Locate the cell with the specified text and output its [X, Y] center coordinate. 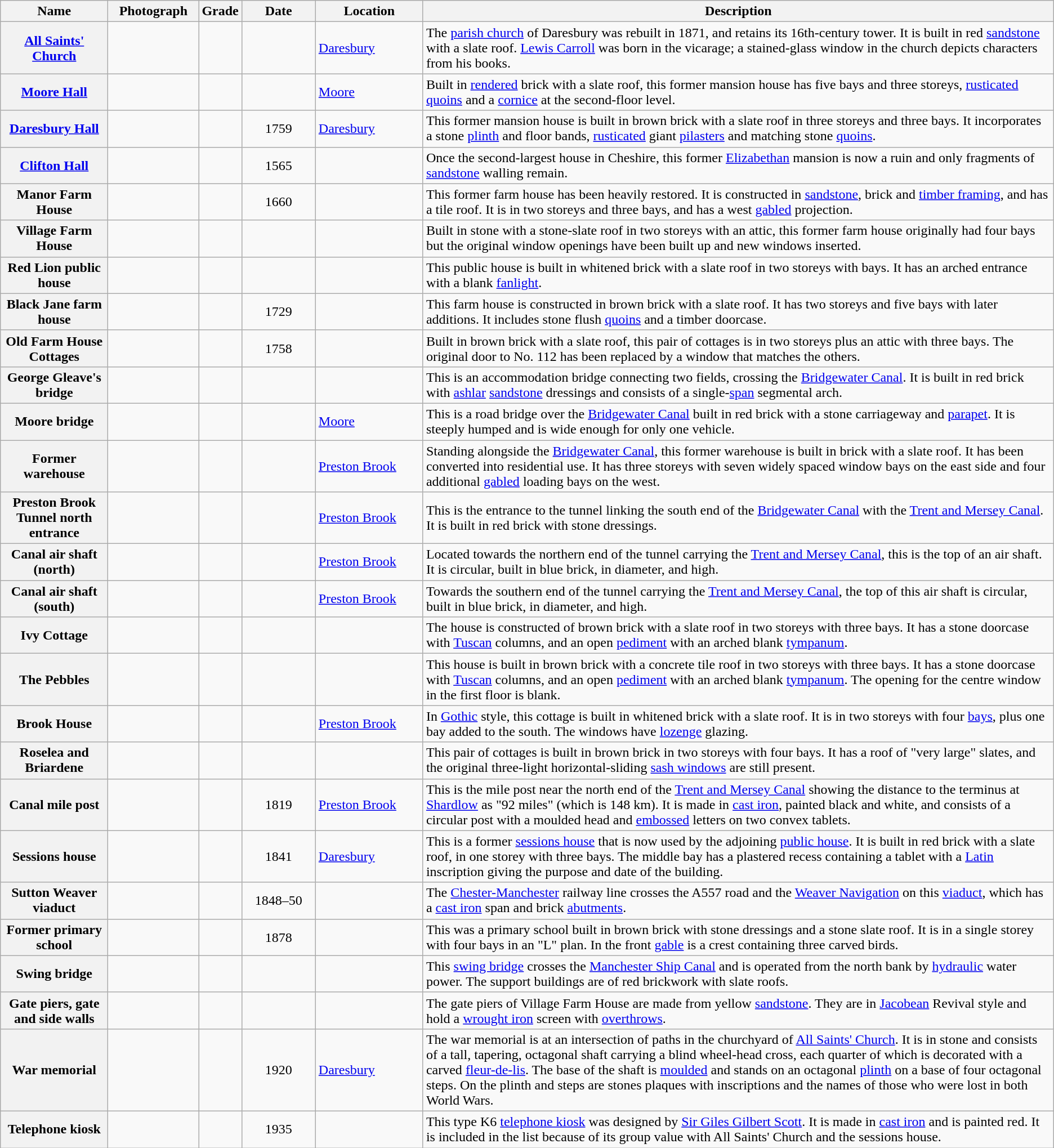
1759 [278, 128]
The Pebbles [54, 680]
Former warehouse [54, 466]
All Saints' Church [54, 48]
1920 [278, 1070]
Grade [220, 11]
Red Lion public house [54, 275]
Brook House [54, 724]
Name [54, 11]
Clifton Hall [54, 166]
George Gleave's bridge [54, 385]
Village Farm House [54, 239]
1660 [278, 202]
Canal mile post [54, 805]
1848–50 [278, 901]
Date [278, 11]
1878 [278, 937]
Location [369, 11]
Canal air shaft (south) [54, 599]
1935 [278, 1129]
Former primary school [54, 937]
The Chester-Manchester railway line crosses the A557 road and the Weaver Navigation on this viaduct, which has a cast iron span and brick abutments. [738, 901]
Moore Hall [54, 92]
Moore bridge [54, 421]
Photograph [153, 11]
War memorial [54, 1070]
Swing bridge [54, 974]
Sessions house [54, 856]
Gate piers, gate and side walls [54, 1010]
1565 [278, 166]
Sutton Weaver viaduct [54, 901]
1758 [278, 348]
Canal air shaft (north) [54, 562]
Once the second-largest house in Cheshire, this former Elizabethan mansion is now a ruin and only fragments of sandstone walling remain. [738, 166]
1729 [278, 312]
Roselea and Briardene [54, 760]
1819 [278, 805]
This public house is built in whitened brick with a slate roof in two storeys with bays. It has an arched entrance with a blank fanlight. [738, 275]
Ivy Cottage [54, 635]
Preston Brook Tunnel north entrance [54, 518]
Description [738, 11]
Old Farm House Cottages [54, 348]
1841 [278, 856]
Telephone kiosk [54, 1129]
Black Jane farm house [54, 312]
Daresbury Hall [54, 128]
Manor Farm House [54, 202]
